Search for the cell housing the specified text and yield its [X, Y] center coordinate. 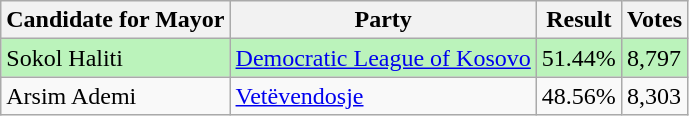
48.56% [578, 96]
Result [578, 20]
Party [383, 20]
Arsim Ademi [116, 96]
8,303 [654, 96]
Vetëvendosje [383, 96]
Sokol Haliti [116, 58]
Candidate for Mayor [116, 20]
8,797 [654, 58]
Votes [654, 20]
Democratic League of Kosovo [383, 58]
51.44% [578, 58]
